Extract the (x, y) coordinate from the center of the cell holding the provided text.  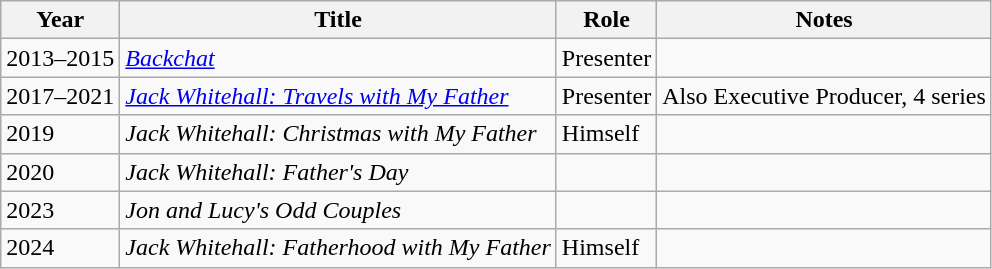
2024 (60, 248)
Also Executive Producer, 4 series (824, 96)
Jack Whitehall: Father's Day (338, 172)
Notes (824, 20)
Jack Whitehall: Christmas with My Father (338, 134)
Title (338, 20)
2013–2015 (60, 58)
Role (606, 20)
Jack Whitehall: Travels with My Father (338, 96)
2017–2021 (60, 96)
Backchat (338, 58)
Year (60, 20)
Jack Whitehall: Fatherhood with My Father (338, 248)
2019 (60, 134)
2023 (60, 210)
Jon and Lucy's Odd Couples (338, 210)
2020 (60, 172)
